Locate the cell with the specified text and output its (x, y) center coordinate. 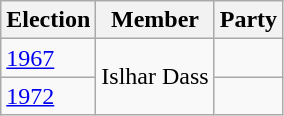
Member (155, 20)
Election (48, 20)
1972 (48, 96)
Islhar Dass (155, 77)
1967 (48, 58)
Party (248, 20)
